Return [x, y] of the center of cell containing provided text 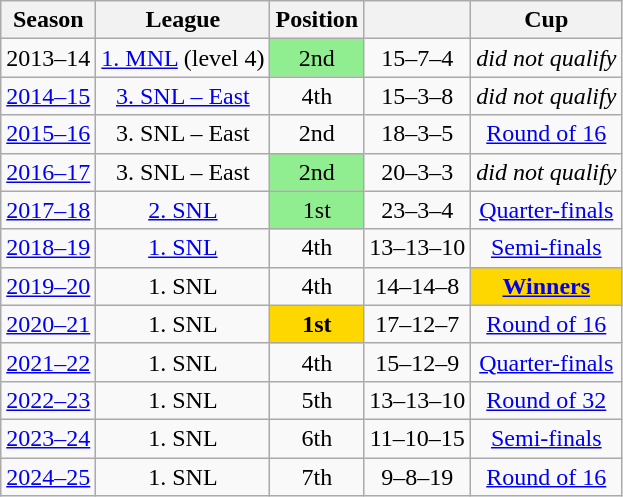
2016–17 [48, 172]
6th [317, 438]
20–3–3 [418, 172]
15–3–8 [418, 96]
2015–16 [48, 134]
14–14–8 [418, 286]
7th [317, 477]
2024–25 [48, 477]
2021–22 [48, 362]
9–8–19 [418, 477]
2022–23 [48, 400]
1. MNL (level 4) [183, 58]
League [183, 20]
18–3–5 [418, 134]
15–7–4 [418, 58]
23–3–4 [418, 210]
2020–21 [48, 324]
2019–20 [48, 286]
2017–18 [48, 210]
Position [317, 20]
2013–14 [48, 58]
5th [317, 400]
17–12–7 [418, 324]
Round of 32 [546, 400]
15–12–9 [418, 362]
2018–19 [48, 248]
Season [48, 20]
Winners [546, 286]
2014–15 [48, 96]
2023–24 [48, 438]
Cup [546, 20]
2. SNL [183, 210]
11–10–15 [418, 438]
